Extract the (X, Y) coordinate from the center of the cell holding the provided text.  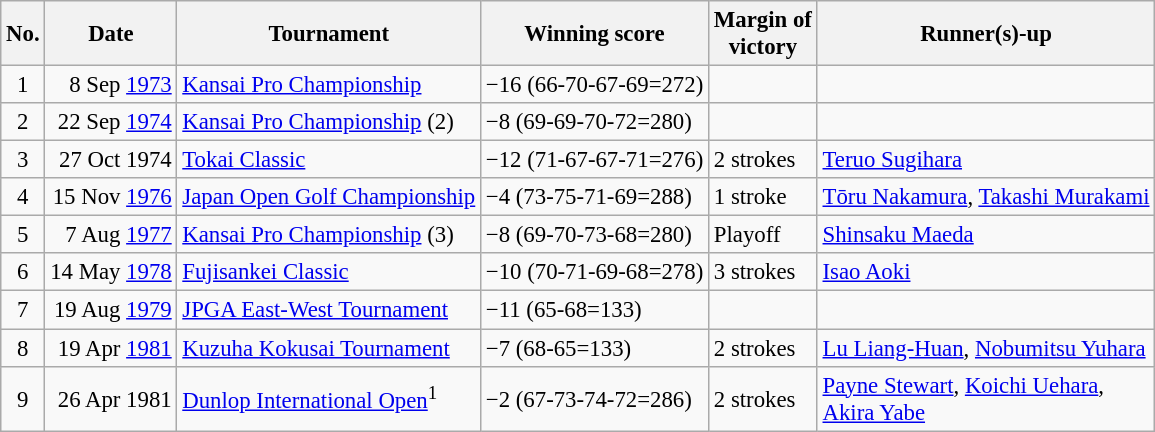
JPGA East-West Tournament (329, 310)
Teruo Sugihara (986, 160)
19 Aug 1979 (111, 310)
Tokai Classic (329, 160)
Winning score (595, 34)
Kuzuha Kokusai Tournament (329, 348)
−8 (69-69-70-72=280) (595, 122)
−7 (68-65=133) (595, 348)
Japan Open Golf Championship (329, 197)
Playoff (764, 235)
−2 (67-73-74-72=286) (595, 398)
8 Sep 1973 (111, 85)
15 Nov 1976 (111, 197)
−11 (65-68=133) (595, 310)
Isao Aoki (986, 273)
Kansai Pro Championship (329, 85)
7 Aug 1977 (111, 235)
Dunlop International Open1 (329, 398)
5 (23, 235)
−12 (71-67-67-71=276) (595, 160)
7 (23, 310)
3 (23, 160)
Kansai Pro Championship (2) (329, 122)
Fujisankei Classic (329, 273)
1 stroke (764, 197)
−8 (69-70-73-68=280) (595, 235)
27 Oct 1974 (111, 160)
14 May 1978 (111, 273)
−16 (66-70-67-69=272) (595, 85)
−4 (73-75-71-69=288) (595, 197)
Payne Stewart, Koichi Uehara, Akira Yabe (986, 398)
9 (23, 398)
Margin ofvictory (764, 34)
2 (23, 122)
8 (23, 348)
Date (111, 34)
Tournament (329, 34)
26 Apr 1981 (111, 398)
1 (23, 85)
−10 (70-71-69-68=278) (595, 273)
22 Sep 1974 (111, 122)
19 Apr 1981 (111, 348)
6 (23, 273)
3 strokes (764, 273)
No. (23, 34)
Lu Liang-Huan, Nobumitsu Yuhara (986, 348)
Kansai Pro Championship (3) (329, 235)
Tōru Nakamura, Takashi Murakami (986, 197)
4 (23, 197)
Shinsaku Maeda (986, 235)
Runner(s)-up (986, 34)
